Determine the (x, y) coordinate at the center of the cell enclosing the given text.  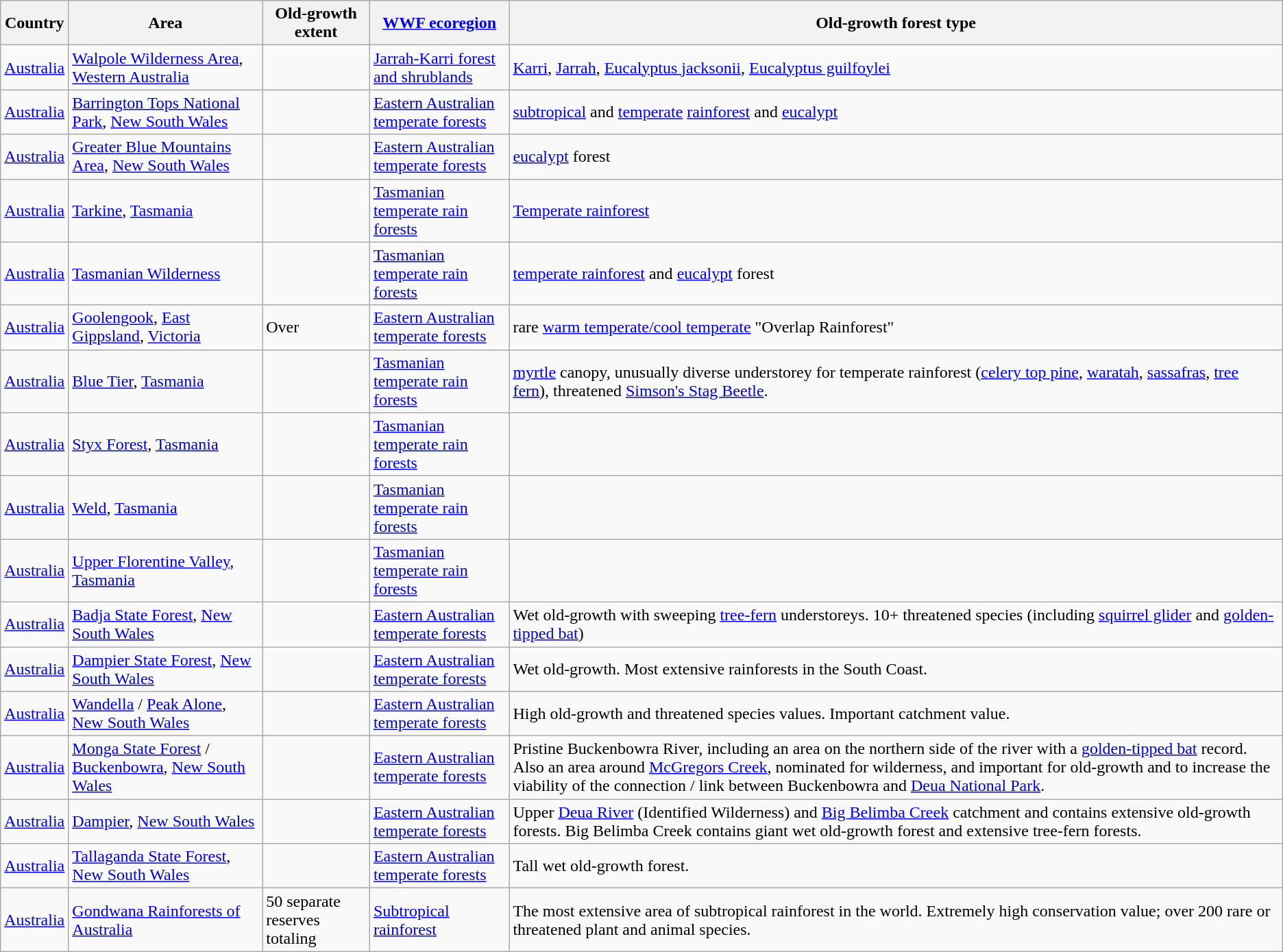
rare warm temperate/cool temperate "Overlap Rainforest" (896, 328)
Goolengook, East Gippsland, Victoria (166, 328)
Old-growth forest type (896, 23)
Barrington Tops National Park, New South Wales (166, 112)
Tall wet old-growth forest. (896, 866)
Jarrah-Karri forest and shrublands (439, 67)
Monga State Forest / Buckenbowra, New South Wales (166, 768)
subtropical and temperate rainforest and eucalypt (896, 112)
Tallaganda State Forest, New South Wales (166, 866)
Gondwana Rainforests of Australia (166, 920)
Country (34, 23)
Subtropical rainforest (439, 920)
50 separate reserves totaling (317, 920)
eucalypt forest (896, 156)
Upper Florentine Valley, Tasmania (166, 570)
Karri, Jarrah, Eucalyptus jacksonii, Eucalyptus guilfoylei (896, 67)
Wet old-growth with sweeping tree-fern understoreys. 10+ threatened species (including squirrel glider and golden-tipped bat) (896, 624)
Weld, Tasmania (166, 507)
Blue Tier, Tasmania (166, 381)
WWF ecoregion (439, 23)
Over (317, 328)
Dampier, New South Wales (166, 821)
Styx Forest, Tasmania (166, 444)
Tarkine, Tasmania (166, 210)
Wet old-growth. Most extensive rainforests in the South Coast. (896, 669)
Area (166, 23)
Greater Blue Mountains Area, New South Wales (166, 156)
Temperate rainforest (896, 210)
Dampier State Forest, New South Wales (166, 669)
Badja State Forest, New South Wales (166, 624)
temperate rainforest and eucalypt forest (896, 273)
Tasmanian Wilderness (166, 273)
Walpole Wilderness Area, Western Australia (166, 67)
Wandella / Peak Alone, New South Wales (166, 714)
Old-growth extent (317, 23)
High old-growth and threatened species values. Important catchment value. (896, 714)
